Search for the cell housing the specified text and yield its (x, y) center coordinate. 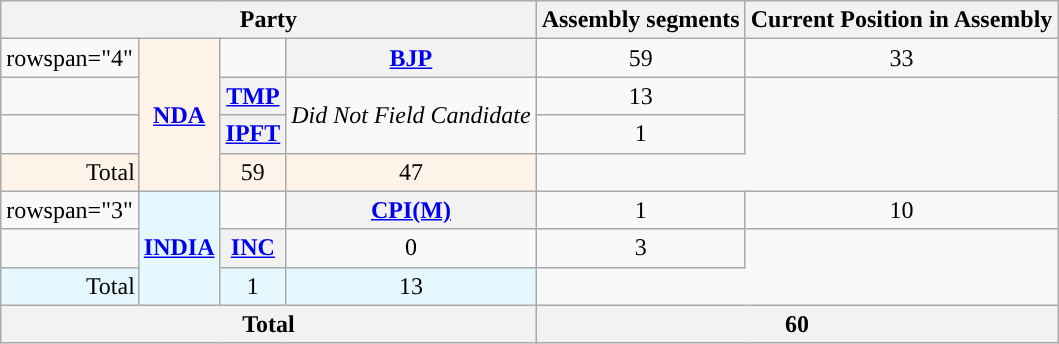
BJP (411, 58)
Party (268, 20)
IPFT (253, 134)
NDA (179, 115)
INDIA (179, 248)
INC (253, 248)
60 (797, 324)
47 (411, 172)
10 (902, 210)
rowspan="3" (70, 210)
rowspan="4" (70, 58)
33 (902, 58)
0 (411, 248)
TMP (253, 96)
Assembly segments (640, 20)
CPI(M) (411, 210)
Current Position in Assembly (902, 20)
3 (640, 248)
Did Not Field Candidate (411, 115)
